Capture the cell that displays the provided text and extract its [X, Y] central coordinate. 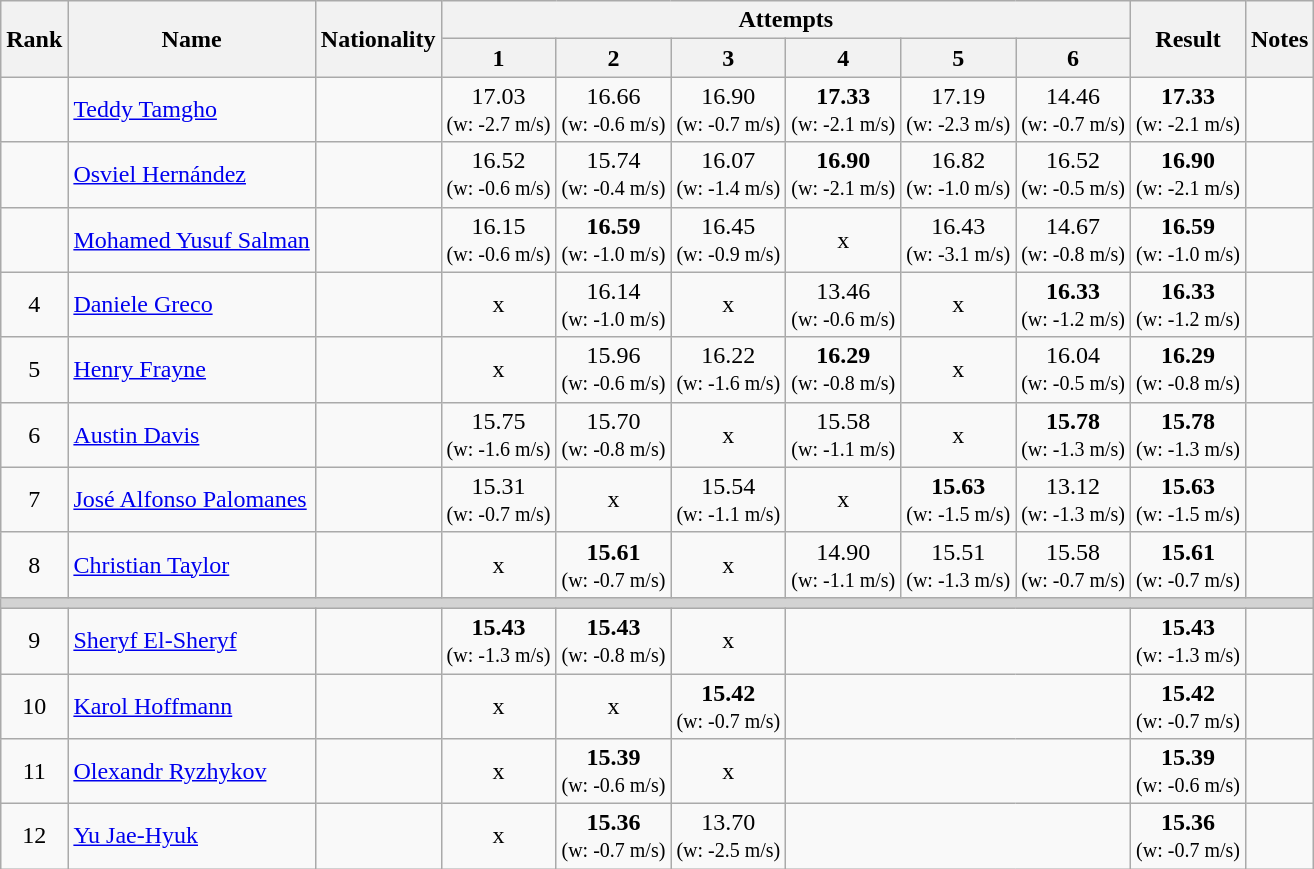
16.29 (w: -0.8 m/s) [1188, 370]
15.78(w: -1.3 m/s) [1074, 434]
3 [728, 58]
15.58(w: -0.7 m/s) [1074, 564]
15.75(w: -1.6 m/s) [498, 434]
15.43 (w: -1.3 m/s) [1188, 640]
1 [498, 58]
15.74(w: -0.4 m/s) [614, 174]
16.45(w: -0.9 m/s) [728, 240]
17.33(w: -2.1 m/s) [844, 110]
15.43(w: -1.3 m/s) [498, 640]
Sheryf El-Sheryf [192, 640]
Henry Frayne [192, 370]
15.42 (w: -0.7 m/s) [1188, 706]
Nationality [378, 39]
17.03(w: -2.7 m/s) [498, 110]
Notes [1279, 39]
16.59 (w: -1.0 m/s) [1188, 240]
15.43(w: -0.8 m/s) [614, 640]
15.63(w: -1.5 m/s) [958, 500]
Mohamed Yusuf Salman [192, 240]
8 [34, 564]
Daniele Greco [192, 304]
15.61(w: -0.7 m/s) [614, 564]
14.46(w: -0.7 m/s) [1074, 110]
2 [614, 58]
15.39 (w: -0.6 m/s) [1188, 772]
15.31(w: -0.7 m/s) [498, 500]
15.63 (w: -1.5 m/s) [1188, 500]
17.33 (w: -2.1 m/s) [1188, 110]
16.14(w: -1.0 m/s) [614, 304]
16.59(w: -1.0 m/s) [614, 240]
7 [34, 500]
16.07(w: -1.4 m/s) [728, 174]
Teddy Tamgho [192, 110]
17.19(w: -2.3 m/s) [958, 110]
15.96(w: -0.6 m/s) [614, 370]
16.90 (w: -2.1 m/s) [1188, 174]
16.90(w: -0.7 m/s) [728, 110]
16.52(w: -0.6 m/s) [498, 174]
Yu Jae-Hyuk [192, 836]
10 [34, 706]
16.22(w: -1.6 m/s) [728, 370]
15.78 (w: -1.3 m/s) [1188, 434]
16.90(w: -2.1 m/s) [844, 174]
16.43(w: -3.1 m/s) [958, 240]
13.12(w: -1.3 m/s) [1074, 500]
13.70(w: -2.5 m/s) [728, 836]
15.58(w: -1.1 m/s) [844, 434]
Rank [34, 39]
Attempts [786, 20]
15.42(w: -0.7 m/s) [728, 706]
Karol Hoffmann [192, 706]
12 [34, 836]
Result [1188, 39]
16.66(w: -0.6 m/s) [614, 110]
16.82(w: -1.0 m/s) [958, 174]
15.54(w: -1.1 m/s) [728, 500]
Olexandr Ryzhykov [192, 772]
Osviel Hernández [192, 174]
15.51(w: -1.3 m/s) [958, 564]
15.36(w: -0.7 m/s) [614, 836]
13.46(w: -0.6 m/s) [844, 304]
11 [34, 772]
15.70(w: -0.8 m/s) [614, 434]
Christian Taylor [192, 564]
16.33(w: -1.2 m/s) [1074, 304]
16.15(w: -0.6 m/s) [498, 240]
14.90(w: -1.1 m/s) [844, 564]
José Alfonso Palomanes [192, 500]
15.36 (w: -0.7 m/s) [1188, 836]
16.29(w: -0.8 m/s) [844, 370]
Name [192, 39]
9 [34, 640]
14.67(w: -0.8 m/s) [1074, 240]
Austin Davis [192, 434]
16.33 (w: -1.2 m/s) [1188, 304]
16.04(w: -0.5 m/s) [1074, 370]
15.39(w: -0.6 m/s) [614, 772]
16.52(w: -0.5 m/s) [1074, 174]
15.61 (w: -0.7 m/s) [1188, 564]
